Pinpoint the cell where the given text exists, returning its [X, Y] midpoint coordinate. 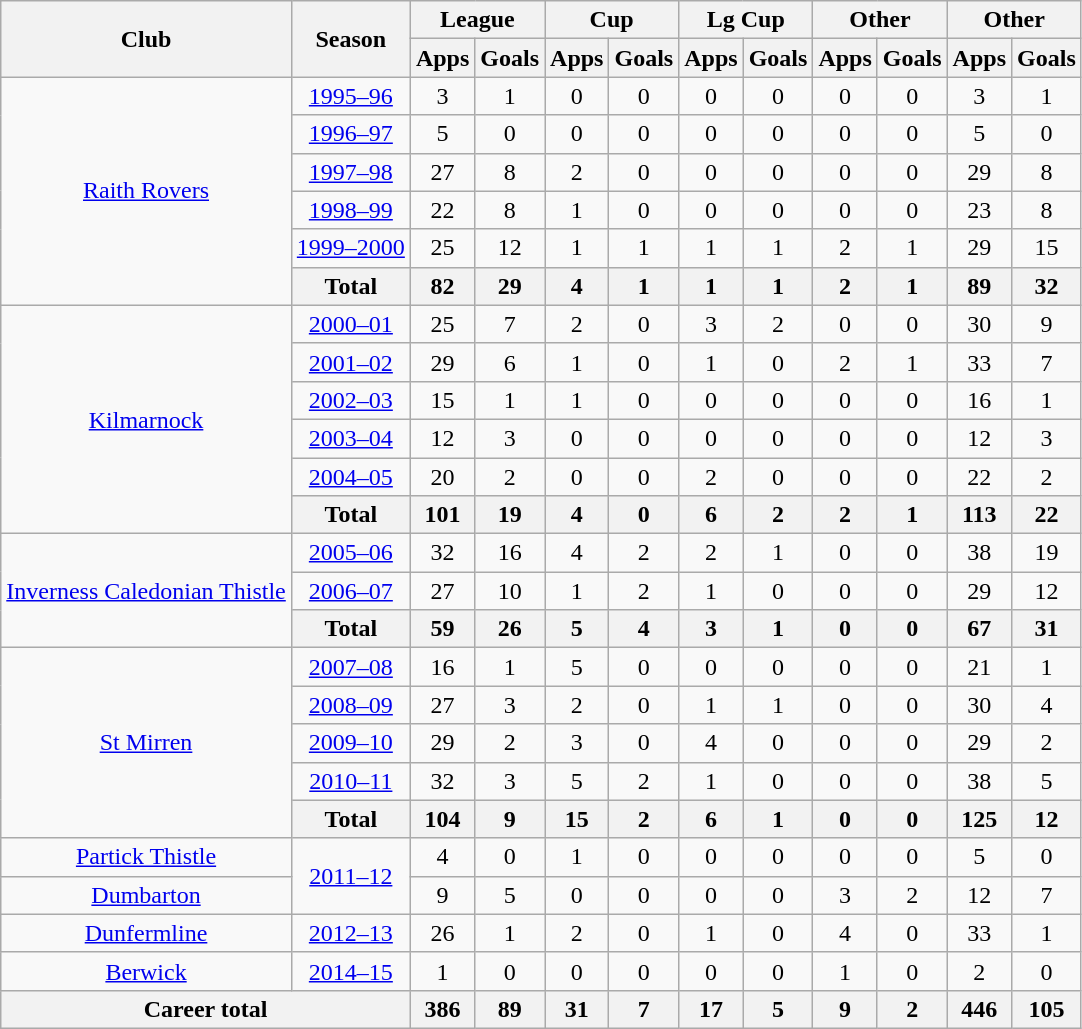
446 [979, 1009]
St Mirren [146, 743]
Lg Cup [746, 20]
59 [442, 629]
1999–2000 [350, 248]
10 [510, 591]
2003–04 [350, 438]
2001–02 [350, 362]
1995–96 [350, 96]
1996–97 [350, 134]
20 [442, 477]
1997–98 [350, 172]
105 [1047, 1009]
2004–05 [350, 477]
17 [711, 1009]
Dunfermline [146, 933]
Partick Thistle [146, 857]
21 [979, 667]
23 [979, 210]
Berwick [146, 971]
2008–09 [350, 705]
2012–13 [350, 933]
Season [350, 39]
Dumbarton [146, 895]
2009–10 [350, 743]
113 [979, 515]
Cup [612, 20]
Career total [206, 1009]
67 [979, 629]
386 [442, 1009]
2011–12 [350, 876]
Raith Rovers [146, 191]
2014–15 [350, 971]
2006–07 [350, 591]
2010–11 [350, 781]
125 [979, 819]
League [477, 20]
104 [442, 819]
2000–01 [350, 324]
2005–06 [350, 553]
Kilmarnock [146, 419]
101 [442, 515]
2007–08 [350, 667]
82 [442, 286]
Club [146, 39]
Inverness Caledonian Thistle [146, 591]
2002–03 [350, 400]
1998–99 [350, 210]
